Identify which cell holds the provided text, then report its [x, y] central coordinate. 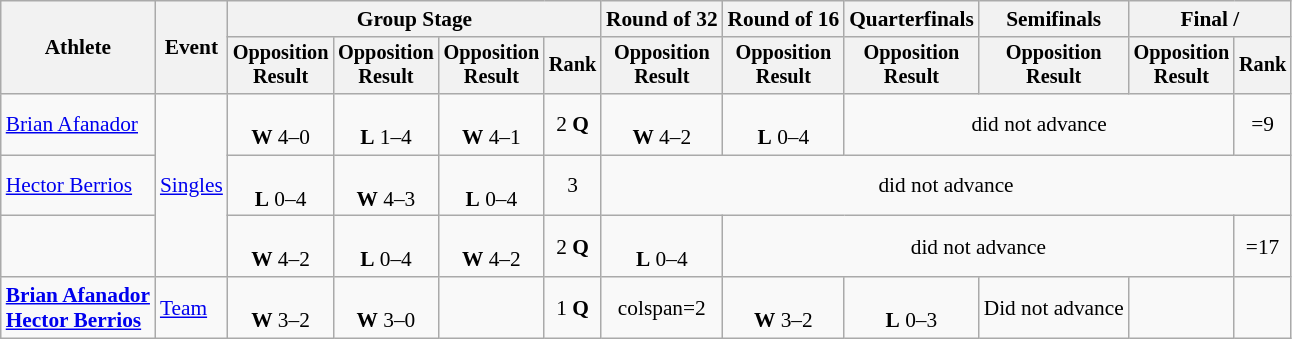
Round of 32 [662, 19]
Round of 16 [784, 19]
colspan=2 [662, 308]
Did not advance [1054, 308]
Athlete [78, 48]
Final / [1210, 19]
W 4–3 [386, 186]
3 [572, 186]
Hector Berrios [78, 186]
=9 [1262, 124]
Brian Afanador [78, 124]
L 0–3 [912, 308]
Semifinals [1054, 19]
1 Q [572, 308]
Event [192, 48]
Quarterfinals [912, 19]
W 4–0 [280, 124]
Group Stage [414, 19]
L 1–4 [386, 124]
=17 [1262, 246]
W 3–0 [386, 308]
Singles [192, 186]
Team [192, 308]
W 4–1 [492, 124]
Brian AfanadorHector Berrios [78, 308]
